Pinpoint the cell where the given text exists, returning its [X, Y] midpoint coordinate. 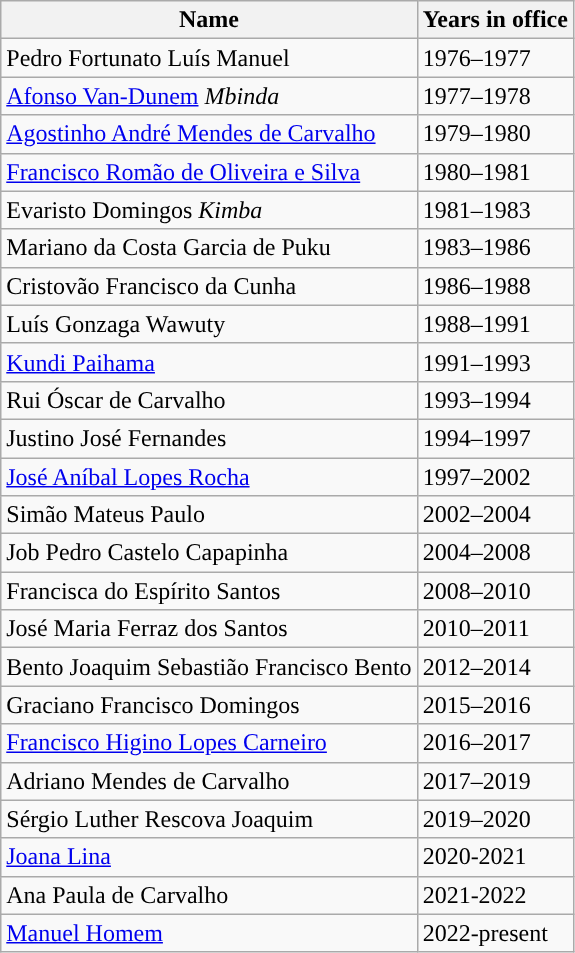
Simão Mateus Paulo [209, 515]
1988–1991 [495, 324]
2015–2016 [495, 705]
1979–1980 [495, 134]
Sérgio Luther Rescova Joaquim [209, 819]
Kundi Paihama [209, 362]
2022-present [495, 933]
Name [209, 20]
Francisco Romão de Oliveira e Silva [209, 172]
2020-2021 [495, 857]
Mariano da Costa Garcia de Puku [209, 248]
Graciano Francisco Domingos [209, 705]
2004–2008 [495, 553]
2010–2011 [495, 629]
2008–2010 [495, 591]
1977–1978 [495, 96]
Evaristo Domingos Kimba [209, 210]
Bento Joaquim Sebastião Francisco Bento [209, 667]
Manuel Homem [209, 933]
1994–1997 [495, 438]
2002–2004 [495, 515]
2021-2022 [495, 895]
1986–1988 [495, 286]
1997–2002 [495, 477]
2012–2014 [495, 667]
1976–1977 [495, 58]
Joana Lina [209, 857]
1983–1986 [495, 248]
1980–1981 [495, 172]
Pedro Fortunato Luís Manuel [209, 58]
Luís Gonzaga Wawuty [209, 324]
Adriano Mendes de Carvalho [209, 781]
Francisco Higino Lopes Carneiro [209, 743]
Cristovão Francisco da Cunha [209, 286]
1993–1994 [495, 400]
Agostinho André Mendes de Carvalho [209, 134]
José Aníbal Lopes Rocha [209, 477]
1991–1993 [495, 362]
Afonso Van-Dunem Mbinda [209, 96]
2017–2019 [495, 781]
Years in office [495, 20]
José Maria Ferraz dos Santos [209, 629]
Ana Paula de Carvalho [209, 895]
2016–2017 [495, 743]
Job Pedro Castelo Capapinha [209, 553]
Rui Óscar de Carvalho [209, 400]
1981–1983 [495, 210]
Francisca do Espírito Santos [209, 591]
Justino José Fernandes [209, 438]
2019–2020 [495, 819]
